Determine the (x, y) coordinate at the center of the cell enclosing the given text.  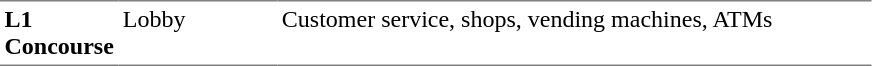
Lobby (198, 33)
L1Concourse (59, 33)
Customer service, shops, vending machines, ATMs (574, 33)
